Identify which cell holds the provided text, then report its [X, Y] central coordinate. 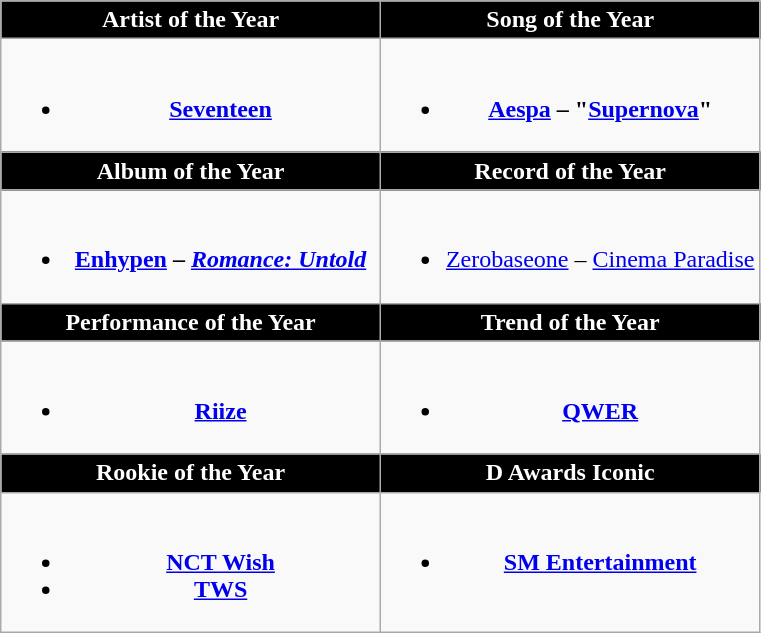
Performance of the Year [191, 322]
Seventeen [191, 96]
Record of the Year [570, 171]
Enhypen – Romance: Untold [191, 246]
Song of the Year [570, 20]
Album of the Year [191, 171]
Riize [191, 398]
QWER [570, 398]
NCT WishTWS [191, 562]
Artist of the Year [191, 20]
Zerobaseone – Cinema Paradise [570, 246]
SM Entertainment [570, 562]
D Awards Iconic [570, 473]
Rookie of the Year [191, 473]
Aespa – "Supernova" [570, 96]
Trend of the Year [570, 322]
